Locate the cell with the specified text and output its [x, y] center coordinate. 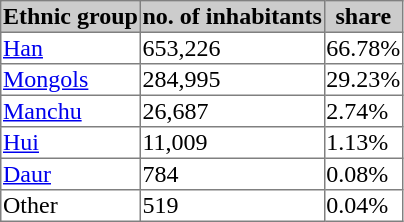
share [363, 17]
Manchu [70, 111]
29.23% [363, 80]
0.08% [363, 174]
0.04% [363, 206]
284,995 [232, 80]
Ethnic group [70, 17]
Han [70, 48]
66.78% [363, 48]
26,687 [232, 111]
no. of inhabitants [232, 17]
Hui [70, 143]
519 [232, 206]
11,009 [232, 143]
1.13% [363, 143]
784 [232, 174]
Mongols [70, 80]
653,226 [232, 48]
Daur [70, 174]
2.74% [363, 111]
Other [70, 206]
